Return the [X, Y] coordinate for the center point of the cell that contains the specified text.  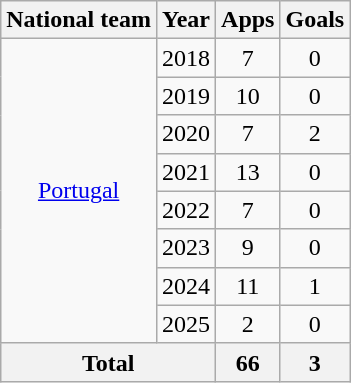
2020 [186, 134]
2024 [186, 286]
Year [186, 20]
National team [79, 20]
2021 [186, 172]
Portugal [79, 191]
Goals [315, 20]
2018 [186, 58]
2019 [186, 96]
9 [248, 248]
Apps [248, 20]
10 [248, 96]
1 [315, 286]
11 [248, 286]
Total [108, 362]
66 [248, 362]
2023 [186, 248]
13 [248, 172]
2025 [186, 324]
3 [315, 362]
2022 [186, 210]
